Return (x, y) of the center of cell containing provided text 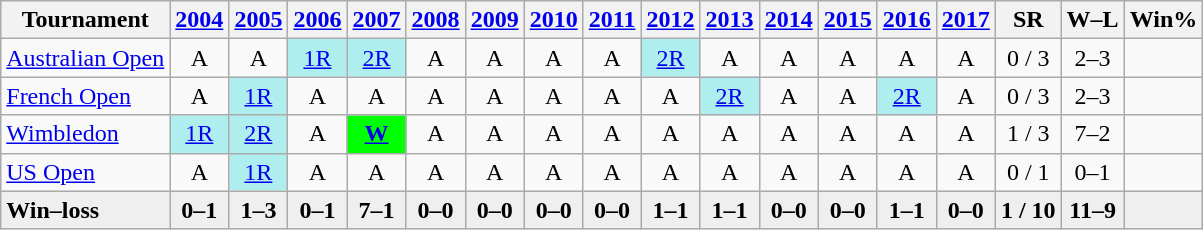
2013 (730, 20)
2015 (848, 20)
US Open (86, 172)
Win% (1164, 20)
2006 (318, 20)
Wimbledon (86, 134)
2009 (494, 20)
Tournament (86, 20)
1–3 (258, 210)
2007 (376, 20)
1 / 3 (1028, 134)
7–2 (1092, 134)
7–1 (376, 210)
0 / 1 (1028, 172)
11–9 (1092, 210)
2017 (966, 20)
Australian Open (86, 58)
W (376, 134)
2005 (258, 20)
2011 (612, 20)
2016 (906, 20)
French Open (86, 96)
1 / 10 (1028, 210)
2008 (436, 20)
Win–loss (86, 210)
2004 (200, 20)
2014 (788, 20)
SR (1028, 20)
W–L (1092, 20)
2012 (670, 20)
2010 (554, 20)
